From the cell containing the given text, extract its center point as (x, y) coordinate. 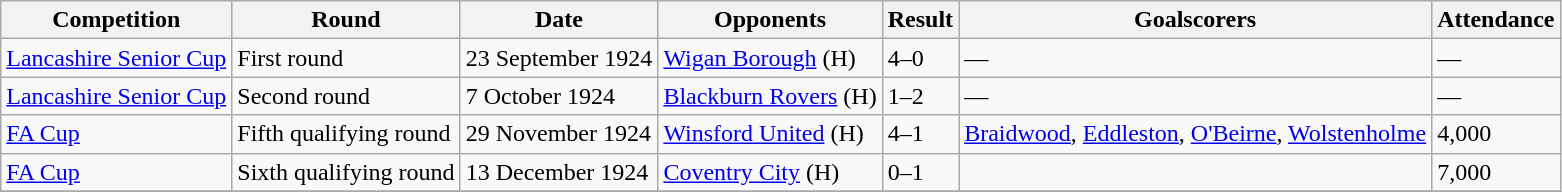
Opponents (770, 20)
Sixth qualifying round (346, 172)
29 November 1924 (559, 134)
Winsford United (H) (770, 134)
Result (920, 20)
4–0 (920, 58)
23 September 1924 (559, 58)
0–1 (920, 172)
First round (346, 58)
Coventry City (H) (770, 172)
13 December 1924 (559, 172)
4,000 (1496, 134)
1–2 (920, 96)
Round (346, 20)
Blackburn Rovers (H) (770, 96)
Second round (346, 96)
Goalscorers (1196, 20)
4–1 (920, 134)
Competition (116, 20)
Date (559, 20)
7,000 (1496, 172)
7 October 1924 (559, 96)
Wigan Borough (H) (770, 58)
Fifth qualifying round (346, 134)
Attendance (1496, 20)
Braidwood, Eddleston, O'Beirne, Wolstenholme (1196, 134)
